Determine the [x, y] coordinate at the center of the cell enclosing the given text.  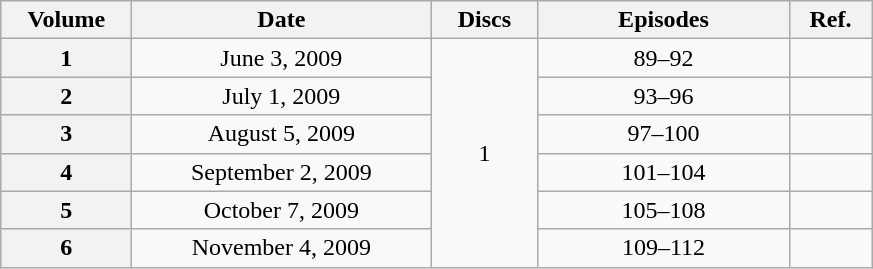
5 [66, 210]
Episodes [664, 20]
Volume [66, 20]
109–112 [664, 248]
September 2, 2009 [282, 172]
97–100 [664, 134]
October 7, 2009 [282, 210]
November 4, 2009 [282, 248]
June 3, 2009 [282, 58]
105–108 [664, 210]
August 5, 2009 [282, 134]
Date [282, 20]
Discs [484, 20]
July 1, 2009 [282, 96]
93–96 [664, 96]
3 [66, 134]
4 [66, 172]
101–104 [664, 172]
2 [66, 96]
89–92 [664, 58]
Ref. [830, 20]
6 [66, 248]
